Search for the cell housing the specified text and yield its [X, Y] center coordinate. 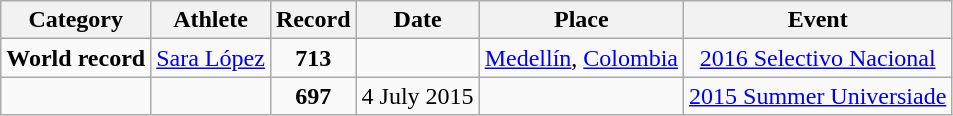
Place [581, 20]
World record [76, 58]
Category [76, 20]
Medellín, Colombia [581, 58]
2016 Selectivo Nacional [818, 58]
2015 Summer Universiade [818, 96]
Date [418, 20]
Athlete [211, 20]
713 [313, 58]
Sara López [211, 58]
4 July 2015 [418, 96]
697 [313, 96]
Record [313, 20]
Event [818, 20]
